Find where the given text appears and provide that cell's center as (X, Y) coordinate. 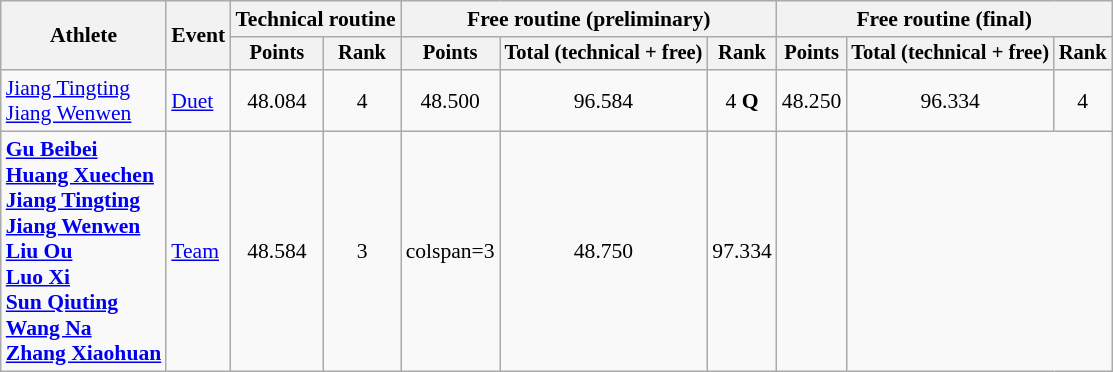
Free routine (preliminary) (589, 19)
Free routine (final) (944, 19)
4 Q (742, 100)
Event (198, 36)
Technical routine (315, 19)
48.250 (812, 100)
Jiang TingtingJiang Wenwen (84, 100)
colspan=3 (450, 252)
Team (198, 252)
96.584 (604, 100)
3 (362, 252)
97.334 (742, 252)
48.500 (450, 100)
Gu BeibeiHuang XuechenJiang TingtingJiang WenwenLiu OuLuo XiSun Qiuting Wang NaZhang Xiaohuan (84, 252)
48.750 (604, 252)
Athlete (84, 36)
96.334 (950, 100)
48.584 (276, 252)
48.084 (276, 100)
Duet (198, 100)
